Pinpoint the cell where the given text exists, returning its (X, Y) midpoint coordinate. 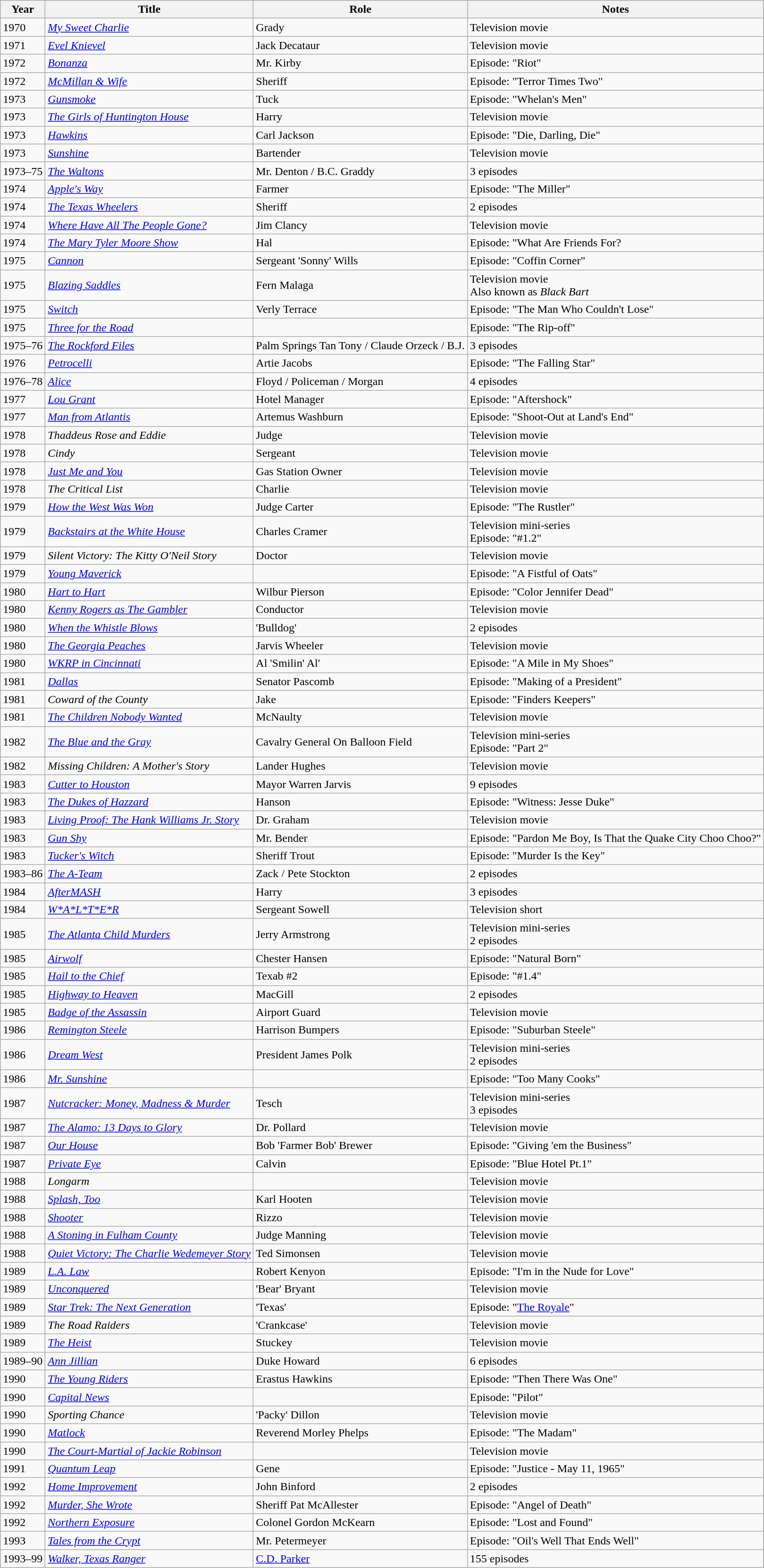
The Blue and the Gray (149, 742)
Episode: "The Rustler" (615, 507)
Petrocelli (149, 363)
Episode: "Murder Is the Key" (615, 856)
Private Eye (149, 1163)
1993 (23, 1541)
Nutcracker: Money, Madness & Murder (149, 1103)
Episode: "Angel of Death" (615, 1505)
Gas Station Owner (361, 471)
Conductor (361, 610)
Sergeant (361, 453)
Young Maverick (149, 574)
Television mini-seriesEpisode: "#1.2" (615, 531)
How the West Was Won (149, 507)
Matlock (149, 1433)
W*A*L*T*E*R (149, 910)
The Georgia Peaches (149, 646)
President James Polk (361, 1054)
Home Improvement (149, 1487)
Episode: "Witness: Jesse Duke" (615, 802)
The Road Raiders (149, 1325)
Episode: "Aftershock" (615, 399)
1993–99 (23, 1559)
Texab #2 (361, 976)
Episode: "Whelan's Men" (615, 99)
Badge of the Assassin (149, 1012)
Episode: "Lost and Found" (615, 1523)
Silent Victory: The Kitty O'Neil Story (149, 556)
Episode: "Justice - May 11, 1965" (615, 1469)
Erastus Hawkins (361, 1379)
Kenny Rogers as The Gambler (149, 610)
Tales from the Crypt (149, 1541)
Episode: "The Royale" (615, 1307)
The Young Riders (149, 1379)
Fern Malaga (361, 285)
Episode: "Oil's Well That Ends Well" (615, 1541)
4 episodes (615, 381)
McNaulty (361, 717)
Jack Decataur (361, 45)
Mr. Denton / B.C. Graddy (361, 171)
Episode: "Coffin Corner" (615, 261)
Television mini-series3 episodes (615, 1103)
Coward of the County (149, 699)
The Atlanta Child Murders (149, 934)
Apple's Way (149, 189)
Hart to Hart (149, 592)
Where Have All The People Gone? (149, 225)
Episode: "Making of a President" (615, 681)
1976 (23, 363)
Mr. Bender (361, 838)
The Children Nobody Wanted (149, 717)
Hal (361, 243)
Duke Howard (361, 1361)
Hanson (361, 802)
Sheriff Pat McAllester (361, 1505)
Television mini-seriesEpisode: "Part 2" (615, 742)
Murder, She Wrote (149, 1505)
Jarvis Wheeler (361, 646)
WKRP in Cincinnati (149, 663)
'Crankcase' (361, 1325)
Sporting Chance (149, 1415)
The Dukes of Hazzard (149, 802)
Sergeant 'Sonny' Wills (361, 261)
Remington Steele (149, 1030)
Chester Hansen (361, 958)
Episode: "Pilot" (615, 1397)
Airport Guard (361, 1012)
Notes (615, 9)
Lander Hughes (361, 766)
Dream West (149, 1054)
Airwolf (149, 958)
Carl Jackson (361, 135)
Cannon (149, 261)
Cutter to Houston (149, 784)
The Mary Tyler Moore Show (149, 243)
Quantum Leap (149, 1469)
Episode: "Suburban Steele" (615, 1030)
Episode: "The Man Who Couldn't Lose" (615, 310)
The Girls of Huntington House (149, 117)
1976–78 (23, 381)
1991 (23, 1469)
Artemus Washburn (361, 417)
Artie Jacobs (361, 363)
1975–76 (23, 345)
'Texas' (361, 1307)
Gunsmoke (149, 99)
Unconquered (149, 1289)
Wilbur Pierson (361, 592)
Episode: "Riot" (615, 63)
Episode: "What Are Friends For? (615, 243)
Backstairs at the White House (149, 531)
John Binford (361, 1487)
1971 (23, 45)
Dallas (149, 681)
Lou Grant (149, 399)
Episode: "The Falling Star" (615, 363)
Shooter (149, 1217)
Sheriff Trout (361, 856)
Reverend Morley Phelps (361, 1433)
Floyd / Policeman / Morgan (361, 381)
Just Me and You (149, 471)
Blazing Saddles (149, 285)
Ted Simonsen (361, 1253)
Alice (149, 381)
Sergeant Sowell (361, 910)
Bartender (361, 153)
1973–75 (23, 171)
Hail to the Chief (149, 976)
Episode: "Terror Times Two" (615, 81)
Gun Shy (149, 838)
Evel Knievel (149, 45)
AfterMASH (149, 892)
6 episodes (615, 1361)
Episode: "Natural Born" (615, 958)
9 episodes (615, 784)
Mayor Warren Jarvis (361, 784)
Episode: "Then There Was One" (615, 1379)
Capital News (149, 1397)
A Stoning in Fulham County (149, 1235)
McMillan & Wife (149, 81)
Episode: "Shoot-Out at Land's End" (615, 417)
Highway to Heaven (149, 994)
The Waltons (149, 171)
Splash, Too (149, 1199)
The Critical List (149, 489)
'Packy' Dillon (361, 1415)
Episode: "Giving 'em the Business" (615, 1145)
Doctor (361, 556)
MacGill (361, 994)
L.A. Law (149, 1271)
My Sweet Charlie (149, 27)
Star Trek: The Next Generation (149, 1307)
Walker, Texas Ranger (149, 1559)
Bonanza (149, 63)
Mr. Sunshine (149, 1079)
Judge Carter (361, 507)
When the Whistle Blows (149, 628)
Palm Springs Tan Tony / Claude Orzeck / B.J. (361, 345)
Man from Atlantis (149, 417)
Three for the Road (149, 327)
Al 'Smilin' Al' (361, 663)
Calvin (361, 1163)
The A-Team (149, 874)
Zack / Pete Stockton (361, 874)
The Alamo: 13 Days to Glory (149, 1127)
Tesch (361, 1103)
C.D. Parker (361, 1559)
Charles Cramer (361, 531)
'Bulldog' (361, 628)
1983–86 (23, 874)
Episode: "#1.4" (615, 976)
Episode: "The Rip-off" (615, 327)
Charlie (361, 489)
Northern Exposure (149, 1523)
Jake (361, 699)
Senator Pascomb (361, 681)
Year (23, 9)
Mr. Petermeyer (361, 1541)
Missing Children: A Mother's Story (149, 766)
Grady (361, 27)
Mr. Kirby (361, 63)
Hotel Manager (361, 399)
Gene (361, 1469)
1989–90 (23, 1361)
Colonel Gordon McKearn (361, 1523)
1970 (23, 27)
Our House (149, 1145)
Cindy (149, 453)
Jerry Armstrong (361, 934)
Quiet Victory: The Charlie Wedemeyer Story (149, 1253)
The Texas Wheelers (149, 207)
Episode: "Color Jennifer Dead" (615, 592)
Episode: "Pardon Me Boy, Is That the Quake City Choo Choo?" (615, 838)
Switch (149, 310)
Episode: "The Madam" (615, 1433)
The Heist (149, 1343)
Role (361, 9)
Farmer (361, 189)
Episode: "Finders Keepers" (615, 699)
Title (149, 9)
Robert Kenyon (361, 1271)
Hawkins (149, 135)
155 episodes (615, 1559)
Dr. Graham (361, 820)
Harrison Bumpers (361, 1030)
Episode: "Blue Hotel Pt.1" (615, 1163)
Karl Hooten (361, 1199)
Longarm (149, 1182)
The Court-Martial of Jackie Robinson (149, 1451)
Tucker's Witch (149, 856)
Dr. Pollard (361, 1127)
Episode: "A Mile in My Shoes" (615, 663)
Cavalry General On Balloon Field (361, 742)
Verly Terrace (361, 310)
Television short (615, 910)
Rizzo (361, 1217)
Thaddeus Rose and Eddie (149, 435)
Judge (361, 435)
Ann Jillian (149, 1361)
Tuck (361, 99)
Episode: "Die, Darling, Die" (615, 135)
Bob 'Farmer Bob' Brewer (361, 1145)
Episode: "The Miller" (615, 189)
Episode: "I'm in the Nude for Love" (615, 1271)
Stuckey (361, 1343)
Episode: "A Fistful of Oats" (615, 574)
The Rockford Files (149, 345)
Television movieAlso known as Black Bart (615, 285)
Living Proof: The Hank Williams Jr. Story (149, 820)
'Bear' Bryant (361, 1289)
Episode: "Too Many Cooks" (615, 1079)
Judge Manning (361, 1235)
Jim Clancy (361, 225)
Sunshine (149, 153)
